For the text-containing cell, return its midpoint in (x, y) coordinate format. 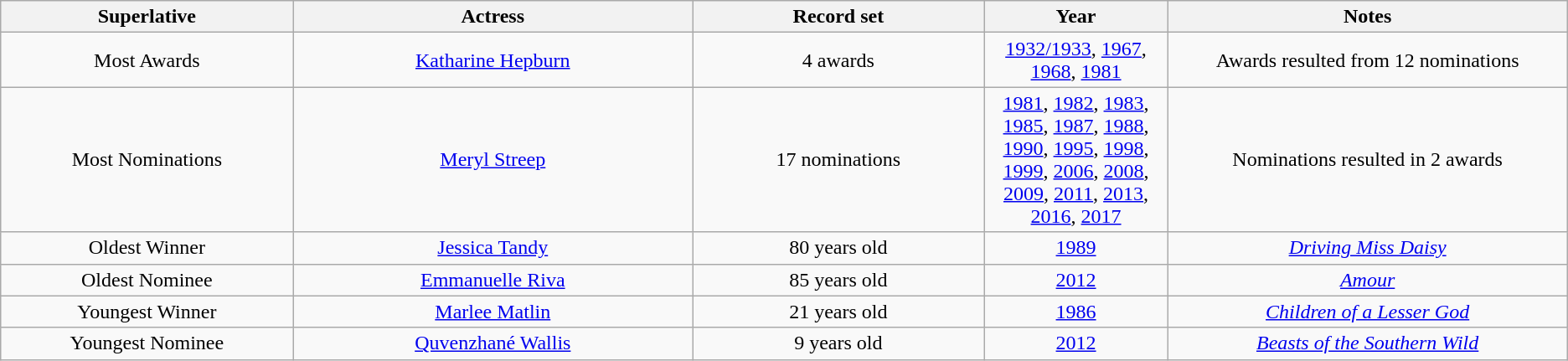
Emmanuelle Riva (493, 280)
Year (1075, 17)
17 nominations (838, 159)
Katharine Hepburn (493, 60)
Youngest Winner (147, 312)
Driving Miss Daisy (1367, 248)
Jessica Tandy (493, 248)
Notes (1367, 17)
Oldest Nominee (147, 280)
Beasts of the Southern Wild (1367, 343)
80 years old (838, 248)
Actress (493, 17)
Children of a Lesser God (1367, 312)
Record set (838, 17)
Amour (1367, 280)
Most Nominations (147, 159)
4 awards (838, 60)
Oldest Winner (147, 248)
Most Awards (147, 60)
21 years old (838, 312)
1986 (1075, 312)
1932/1933, 1967, 1968, 1981 (1075, 60)
Marlee Matlin (493, 312)
9 years old (838, 343)
Quvenzhané Wallis (493, 343)
Superlative (147, 17)
1989 (1075, 248)
Meryl Streep (493, 159)
Youngest Nominee (147, 343)
Awards resulted from 12 nominations (1367, 60)
Nominations resulted in 2 awards (1367, 159)
1981, 1982, 1983, 1985, 1987, 1988, 1990, 1995, 1998, 1999, 2006, 2008, 2009, 2011, 2013, 2016, 2017 (1075, 159)
85 years old (838, 280)
